Locate the cell with the specified text and output its [x, y] center coordinate. 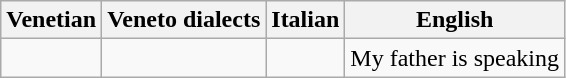
My father is speaking [455, 58]
Veneto dialects [184, 20]
Italian [306, 20]
Venetian [52, 20]
English [455, 20]
